Capture the cell that displays the provided text and extract its [x, y] central coordinate. 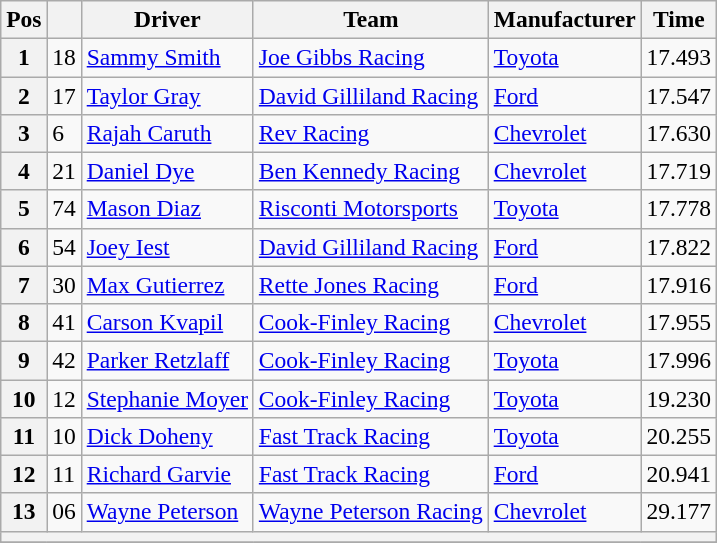
Pos [24, 19]
Joey Iest [167, 247]
20.255 [679, 436]
5 [24, 209]
41 [64, 322]
Ben Kennedy Racing [370, 171]
17.778 [679, 209]
17.916 [679, 285]
19.230 [679, 398]
8 [24, 322]
7 [24, 285]
17.822 [679, 247]
17.719 [679, 171]
Rette Jones Racing [370, 285]
3 [24, 133]
Mason Diaz [167, 209]
Joe Gibbs Racing [370, 57]
Wayne Peterson Racing [370, 512]
Rajah Caruth [167, 133]
Sammy Smith [167, 57]
Driver [167, 19]
29.177 [679, 512]
2 [24, 95]
20.941 [679, 474]
18 [64, 57]
17.996 [679, 360]
Richard Garvie [167, 474]
17.955 [679, 322]
06 [64, 512]
13 [24, 512]
Rev Racing [370, 133]
17.630 [679, 133]
Wayne Peterson [167, 512]
Max Gutierrez [167, 285]
17.493 [679, 57]
54 [64, 247]
74 [64, 209]
Carson Kvapil [167, 322]
30 [64, 285]
17 [64, 95]
9 [24, 360]
Team [370, 19]
Daniel Dye [167, 171]
Parker Retzlaff [167, 360]
Risconti Motorsports [370, 209]
Time [679, 19]
21 [64, 171]
Stephanie Moyer [167, 398]
17.547 [679, 95]
Taylor Gray [167, 95]
Dick Doheny [167, 436]
1 [24, 57]
42 [64, 360]
4 [24, 171]
Manufacturer [564, 19]
